Pinpoint the cell where the given text exists, returning its [x, y] midpoint coordinate. 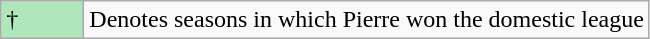
Denotes seasons in which Pierre won the domestic league [367, 20]
† [42, 20]
